Scan for the cell matching the given text and deliver its (X, Y) coordinate at center. 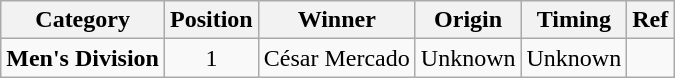
Origin (468, 20)
1 (212, 58)
Position (212, 20)
Men's Division (83, 58)
Winner (336, 20)
César Mercado (336, 58)
Timing (574, 20)
Ref (650, 20)
Category (83, 20)
